From the cell containing the given text, extract its center point as [x, y] coordinate. 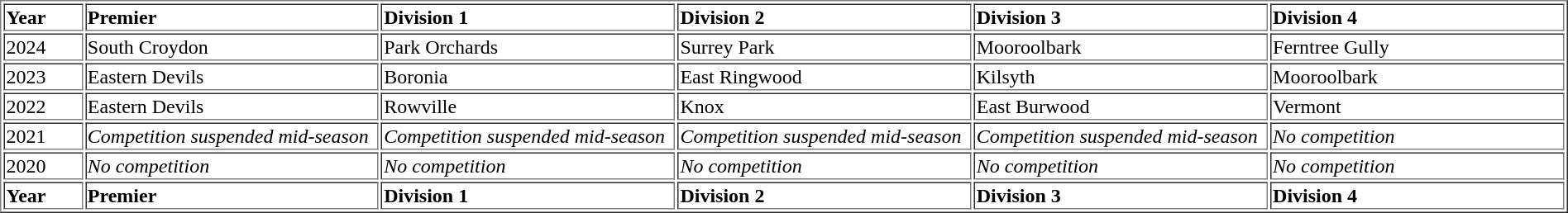
Boronia [528, 76]
Vermont [1417, 106]
Ferntree Gully [1417, 46]
Knox [824, 106]
2024 [43, 46]
East Burwood [1121, 106]
2020 [43, 165]
Surrey Park [824, 46]
2023 [43, 76]
East Ringwood [824, 76]
Park Orchards [528, 46]
2021 [43, 135]
Kilsyth [1121, 76]
Rowville [528, 106]
South Croydon [232, 46]
2022 [43, 106]
